Identify which cell holds the provided text, then report its (X, Y) central coordinate. 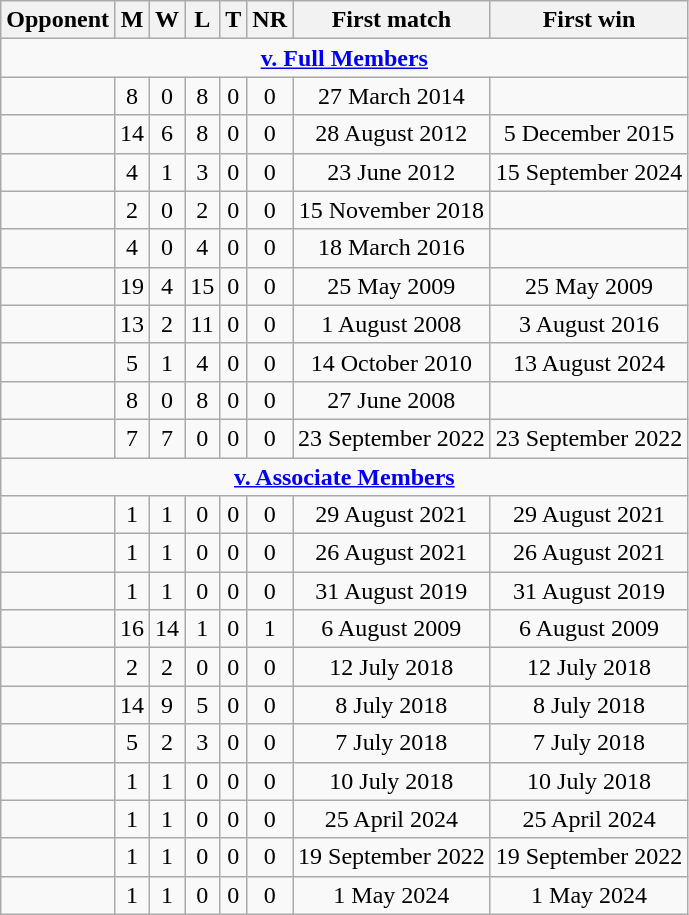
Opponent (58, 20)
13 August 2024 (589, 362)
13 (132, 324)
15 November 2018 (391, 210)
6 (168, 134)
18 March 2016 (391, 248)
NR (270, 20)
M (132, 20)
23 June 2012 (391, 172)
9 (168, 705)
1 August 2008 (391, 324)
27 March 2014 (391, 96)
5 December 2015 (589, 134)
28 August 2012 (391, 134)
27 June 2008 (391, 400)
19 (132, 286)
11 (202, 324)
3 August 2016 (589, 324)
L (202, 20)
15 September 2024 (589, 172)
14 October 2010 (391, 362)
T (234, 20)
16 (132, 629)
v. Full Members (344, 58)
First win (589, 20)
First match (391, 20)
v. Associate Members (344, 477)
15 (202, 286)
W (168, 20)
